Find where the given text appears and provide that cell's center as (x, y) coordinate. 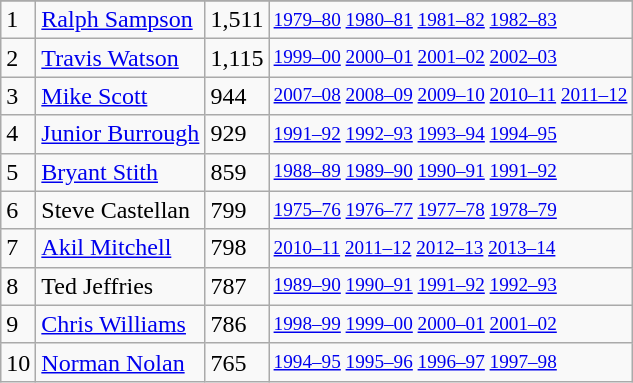
Mike Scott (120, 96)
798 (237, 248)
1991–92 1992–93 1993–94 1994–95 (450, 134)
1975–76 1976–77 1977–78 1978–79 (450, 210)
859 (237, 172)
Akil Mitchell (120, 248)
929 (237, 134)
1979–80 1980–81 1981–82 1982–83 (450, 20)
787 (237, 286)
Chris Williams (120, 324)
Norman Nolan (120, 362)
944 (237, 96)
5 (18, 172)
Ralph Sampson (120, 20)
765 (237, 362)
1994–95 1995–96 1996–97 1997–98 (450, 362)
Bryant Stith (120, 172)
3 (18, 96)
Ted Jeffries (120, 286)
9 (18, 324)
786 (237, 324)
7 (18, 248)
Steve Castellan (120, 210)
1998–99 1999–00 2000–01 2001–02 (450, 324)
1,511 (237, 20)
2010–11 2011–12 2012–13 2013–14 (450, 248)
799 (237, 210)
Travis Watson (120, 58)
2 (18, 58)
1989–90 1990–91 1991–92 1992–93 (450, 286)
1 (18, 20)
8 (18, 286)
2007–08 2008–09 2009–10 2010–11 2011–12 (450, 96)
10 (18, 362)
1999–00 2000–01 2001–02 2002–03 (450, 58)
1988–89 1989–90 1990–91 1991–92 (450, 172)
Junior Burrough (120, 134)
6 (18, 210)
1,115 (237, 58)
4 (18, 134)
